For the text-containing cell, return its midpoint in [X, Y] coordinate format. 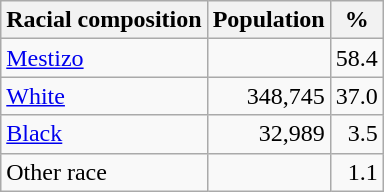
Black [104, 134]
Other race [104, 172]
1.1 [356, 172]
32,989 [268, 134]
% [356, 20]
3.5 [356, 134]
White [104, 96]
Racial composition [104, 20]
348,745 [268, 96]
Population [268, 20]
37.0 [356, 96]
58.4 [356, 58]
Mestizo [104, 58]
